Return (x, y) of the center of cell containing provided text 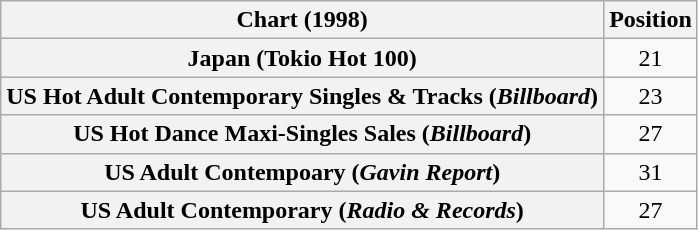
Chart (1998) (302, 20)
Position (651, 20)
21 (651, 58)
31 (651, 172)
Japan (Tokio Hot 100) (302, 58)
23 (651, 96)
US Adult Contempoary (Gavin Report) (302, 172)
US Hot Adult Contemporary Singles & Tracks (Billboard) (302, 96)
US Adult Contemporary (Radio & Records) (302, 210)
US Hot Dance Maxi-Singles Sales (Billboard) (302, 134)
